Return (X, Y) of the center of cell containing provided text 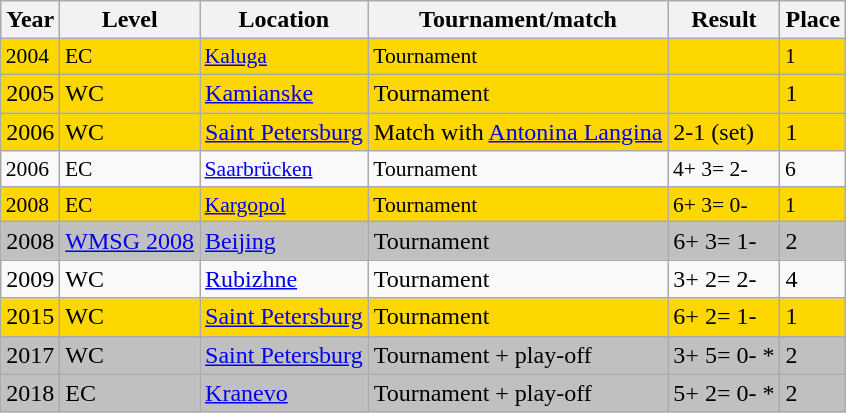
6+ 3= 0- (724, 204)
Kamianske (284, 93)
Year (30, 20)
2004 (30, 57)
5+ 2= 0- * (724, 393)
Match with Antonina Langina (518, 131)
6+ 3= 1- (724, 241)
WMSG 2008 (130, 241)
6 (813, 169)
4+ 3= 2- (724, 169)
2-1 (set) (724, 131)
Saarbrücken (284, 169)
Rubizhne (284, 279)
Kargopol (284, 204)
4 (813, 279)
2015 (30, 317)
Kaluga (284, 57)
2005 (30, 93)
Location (284, 20)
Place (813, 20)
Level (130, 20)
3+ 2= 2- (724, 279)
2017 (30, 355)
Result (724, 20)
Tournament/match (518, 20)
6+ 2= 1- (724, 317)
3+ 5= 0- * (724, 355)
2018 (30, 393)
Beijing (284, 241)
2009 (30, 279)
Kranevo (284, 393)
